Search for the cell housing the specified text and yield its [x, y] center coordinate. 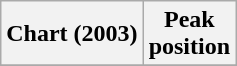
Chart (2003) [72, 34]
Peakposition [189, 34]
